Search for the cell housing the specified text and yield its (x, y) center coordinate. 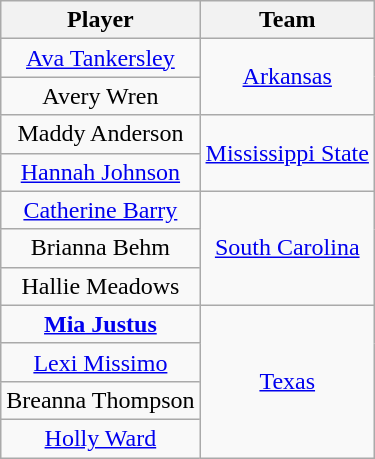
South Carolina (287, 248)
Team (287, 20)
Catherine Barry (100, 210)
Arkansas (287, 77)
Ava Tankersley (100, 58)
Holly Ward (100, 438)
Maddy Anderson (100, 134)
Mia Justus (100, 324)
Hannah Johnson (100, 172)
Avery Wren (100, 96)
Player (100, 20)
Breanna Thompson (100, 400)
Lexi Missimo (100, 362)
Hallie Meadows (100, 286)
Texas (287, 381)
Mississippi State (287, 153)
Brianna Behm (100, 248)
